Provide the (X, Y) coordinate of the cell's center where the given text is located.  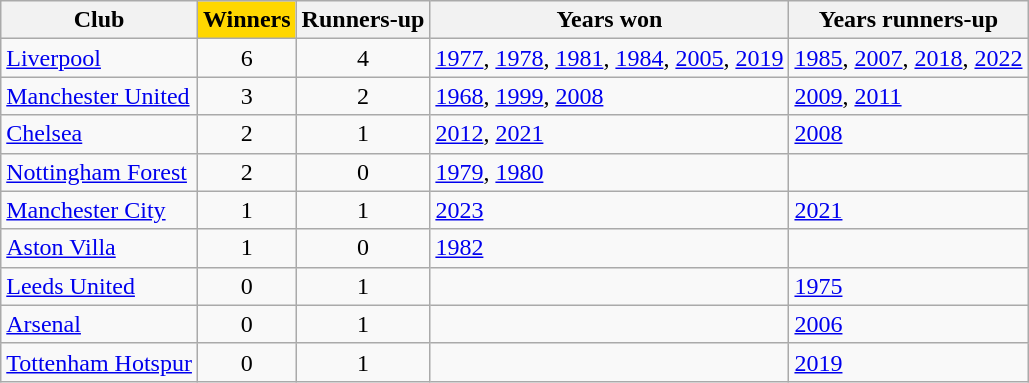
1979, 1980 (610, 172)
Runners-up (363, 20)
6 (246, 58)
3 (246, 96)
1982 (610, 248)
1975 (908, 286)
4 (363, 58)
Liverpool (100, 58)
2023 (610, 210)
Winners (246, 20)
Chelsea (100, 134)
1968, 1999, 2008 (610, 96)
Years won (610, 20)
Arsenal (100, 324)
1977, 1978, 1981, 1984, 2005, 2019 (610, 58)
Club (100, 20)
2021 (908, 210)
2012, 2021 (610, 134)
Aston Villa (100, 248)
Leeds United (100, 286)
Manchester United (100, 96)
2019 (908, 362)
2008 (908, 134)
Nottingham Forest (100, 172)
Tottenham Hotspur (100, 362)
2006 (908, 324)
1985, 2007, 2018, 2022 (908, 58)
2009, 2011 (908, 96)
Manchester City (100, 210)
Years runners-up (908, 20)
